Search for the cell housing the specified text and yield its (X, Y) center coordinate. 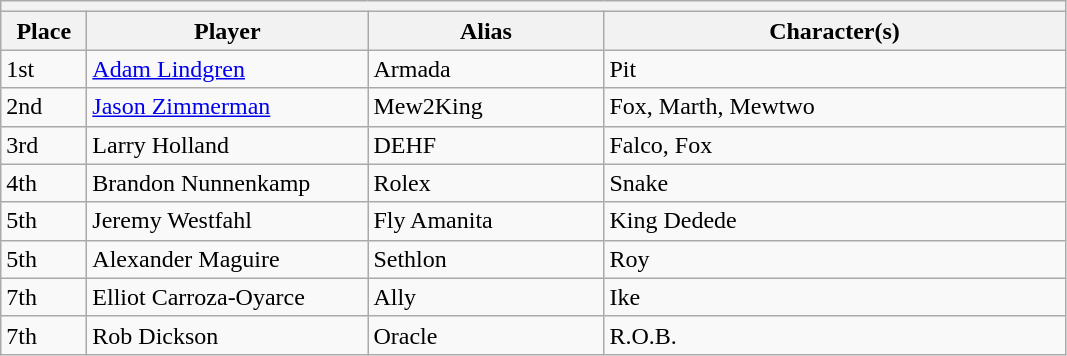
Ally (486, 297)
Alexander Maguire (228, 259)
Armada (486, 69)
Elliot Carroza-Oyarce (228, 297)
Player (228, 31)
Brandon Nunnenkamp (228, 183)
4th (44, 183)
Snake (834, 183)
Adam Lindgren (228, 69)
Mew2King (486, 107)
Fox, Marth, Mewtwo (834, 107)
Place (44, 31)
2nd (44, 107)
Character(s) (834, 31)
Jeremy Westfahl (228, 221)
Rolex (486, 183)
Oracle (486, 335)
Larry Holland (228, 145)
3rd (44, 145)
R.O.B. (834, 335)
Rob Dickson (228, 335)
Pit (834, 69)
Fly Amanita (486, 221)
Jason Zimmerman (228, 107)
Roy (834, 259)
DEHF (486, 145)
Alias (486, 31)
Ike (834, 297)
Sethlon (486, 259)
Falco, Fox (834, 145)
King Dedede (834, 221)
1st (44, 69)
